Detect which cell encompasses the target text, then output its [X, Y] center coordinate. 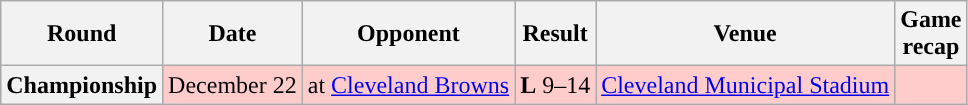
Championship [82, 85]
December 22 [233, 85]
Round [82, 34]
at Cleveland Browns [408, 85]
Date [233, 34]
Venue [746, 34]
Result [556, 34]
Opponent [408, 34]
L 9–14 [556, 85]
Cleveland Municipal Stadium [746, 85]
Gamerecap [931, 34]
